Provide the [x, y] coordinate of the cell's center where the given text is located.  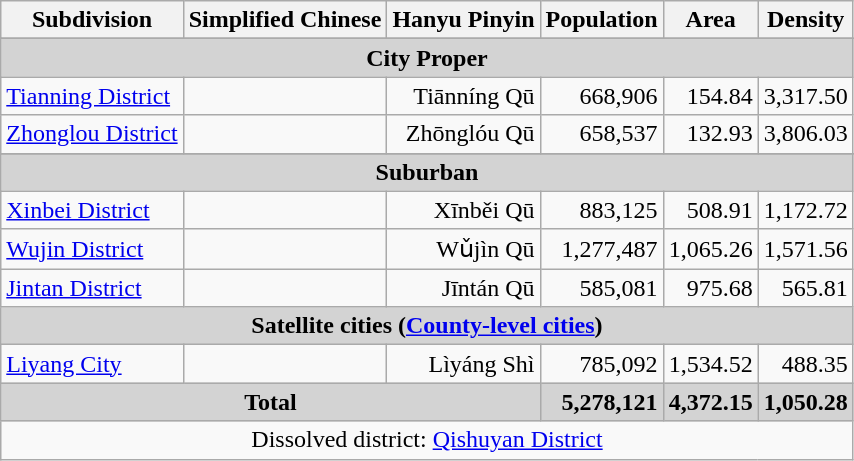
132.93 [710, 134]
Total [270, 402]
1,050.28 [806, 402]
Tianning District [92, 96]
975.68 [710, 288]
Xinbei District [92, 210]
1,065.26 [710, 249]
585,081 [602, 288]
3,806.03 [806, 134]
1,172.72 [806, 210]
Xīnběi Qū [464, 210]
883,125 [602, 210]
Simplified Chinese [285, 20]
154.84 [710, 96]
Jintan District [92, 288]
Tiānníng Qū [464, 96]
1,571.56 [806, 249]
Subdivision [92, 20]
565.81 [806, 288]
3,317.50 [806, 96]
1,277,487 [602, 249]
Hanyu Pinyin [464, 20]
4,372.15 [710, 402]
City Proper [427, 58]
Zhonglou District [92, 134]
5,278,121 [602, 402]
Satellite cities (County-level cities) [427, 326]
Liyang City [92, 364]
Wujin District [92, 249]
658,537 [602, 134]
Population [602, 20]
Jīntán Qū [464, 288]
508.91 [710, 210]
Suburban [427, 172]
668,906 [602, 96]
Zhōnglóu Qū [464, 134]
Density [806, 20]
785,092 [602, 364]
Dissolved district: Qishuyan District [427, 440]
Wǔjìn Qū [464, 249]
Lìyáng Shì [464, 364]
Area [710, 20]
1,534.52 [710, 364]
488.35 [806, 364]
